Determine the [X, Y] coordinate at the center of the cell enclosing the given text.  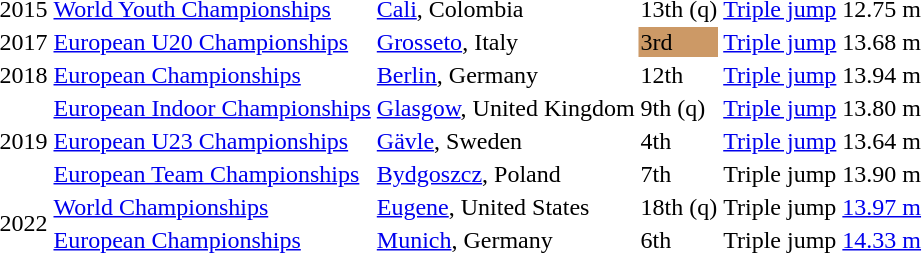
18th (q) [679, 207]
4th [679, 141]
European U20 Championships [212, 42]
European Indoor Championships [212, 108]
World Championships [212, 207]
Eugene, United States [506, 207]
3rd [679, 42]
Grosseto, Italy [506, 42]
Gävle, Sweden [506, 141]
European Team Championships [212, 174]
Glasgow, United Kingdom [506, 108]
12th [679, 75]
Berlin, Germany [506, 75]
Bydgoszcz, Poland [506, 174]
European Championships [212, 75]
9th (q) [679, 108]
7th [679, 174]
European U23 Championships [212, 141]
